Locate the cell with the specified text and output its (x, y) center coordinate. 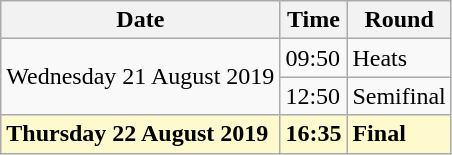
Semifinal (399, 96)
16:35 (314, 134)
Wednesday 21 August 2019 (140, 77)
09:50 (314, 58)
Time (314, 20)
Thursday 22 August 2019 (140, 134)
12:50 (314, 96)
Round (399, 20)
Final (399, 134)
Date (140, 20)
Heats (399, 58)
